Return the [X, Y] coordinate for the center point of the cell that contains the specified text.  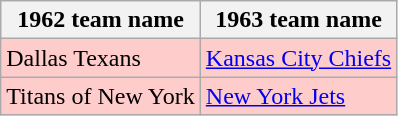
New York Jets [298, 96]
Dallas Texans [101, 58]
Kansas City Chiefs [298, 58]
1962 team name [101, 20]
1963 team name [298, 20]
Titans of New York [101, 96]
